Detect which cell encompasses the target text, then output its (X, Y) center coordinate. 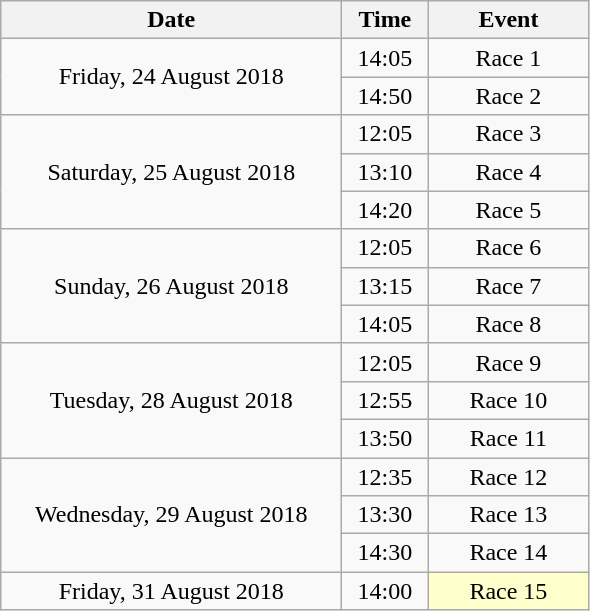
Race 7 (508, 286)
13:10 (385, 172)
Race 5 (508, 210)
Sunday, 26 August 2018 (172, 286)
12:55 (385, 400)
13:50 (385, 438)
Time (385, 20)
Race 2 (508, 96)
Event (508, 20)
Race 6 (508, 248)
Friday, 31 August 2018 (172, 591)
Friday, 24 August 2018 (172, 77)
Race 9 (508, 362)
Race 15 (508, 591)
Race 3 (508, 134)
14:00 (385, 591)
Tuesday, 28 August 2018 (172, 400)
Saturday, 25 August 2018 (172, 172)
Race 8 (508, 324)
14:20 (385, 210)
13:15 (385, 286)
Race 10 (508, 400)
Race 4 (508, 172)
Race 1 (508, 58)
Wednesday, 29 August 2018 (172, 515)
Date (172, 20)
Race 14 (508, 553)
Race 12 (508, 477)
Race 11 (508, 438)
14:50 (385, 96)
13:30 (385, 515)
12:35 (385, 477)
Race 13 (508, 515)
14:30 (385, 553)
